Return (x, y) of the center of cell containing provided text 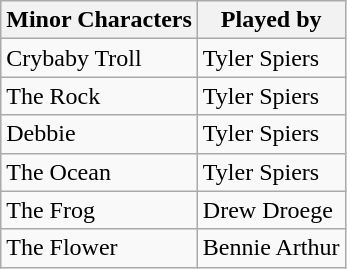
Bennie Arthur (271, 248)
Crybaby Troll (100, 58)
Played by (271, 20)
Drew Droege (271, 210)
The Rock (100, 96)
The Frog (100, 210)
Minor Characters (100, 20)
The Ocean (100, 172)
Debbie (100, 134)
The Flower (100, 248)
